From the cell containing the given text, extract its center point as (x, y) coordinate. 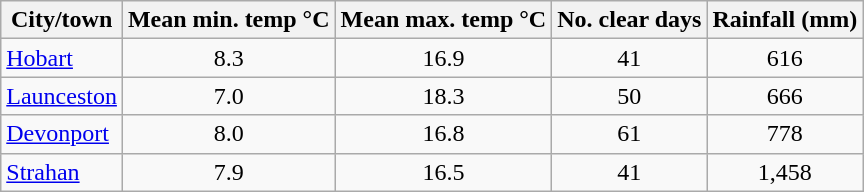
16.5 (444, 172)
666 (785, 96)
16.8 (444, 134)
City/town (62, 20)
Rainfall (mm) (785, 20)
7.0 (228, 96)
1,458 (785, 172)
Strahan (62, 172)
778 (785, 134)
Devonport (62, 134)
Hobart (62, 58)
616 (785, 58)
16.9 (444, 58)
8.0 (228, 134)
7.9 (228, 172)
Mean min. temp °C (228, 20)
50 (630, 96)
61 (630, 134)
8.3 (228, 58)
No. clear days (630, 20)
Launceston (62, 96)
Mean max. temp °C (444, 20)
18.3 (444, 96)
